Find where the given text appears and provide that cell's center as (x, y) coordinate. 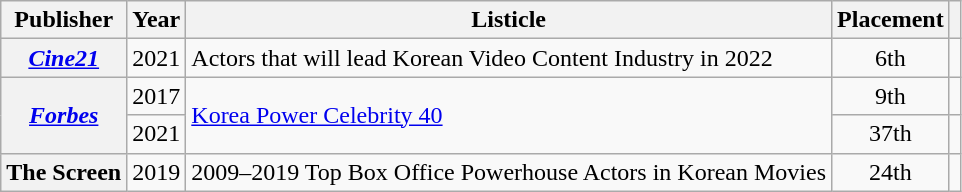
2009–2019 Top Box Office Powerhouse Actors in Korean Movies (509, 172)
2017 (156, 96)
Korea Power Celebrity 40 (509, 115)
Listicle (509, 20)
Actors that will lead Korean Video Content Industry in 2022 (509, 58)
6th (891, 58)
Cine21 (64, 58)
24th (891, 172)
The Screen (64, 172)
2019 (156, 172)
Placement (891, 20)
37th (891, 134)
Publisher (64, 20)
9th (891, 96)
Year (156, 20)
Forbes (64, 115)
